Scan for the cell matching the given text and deliver its (X, Y) coordinate at center. 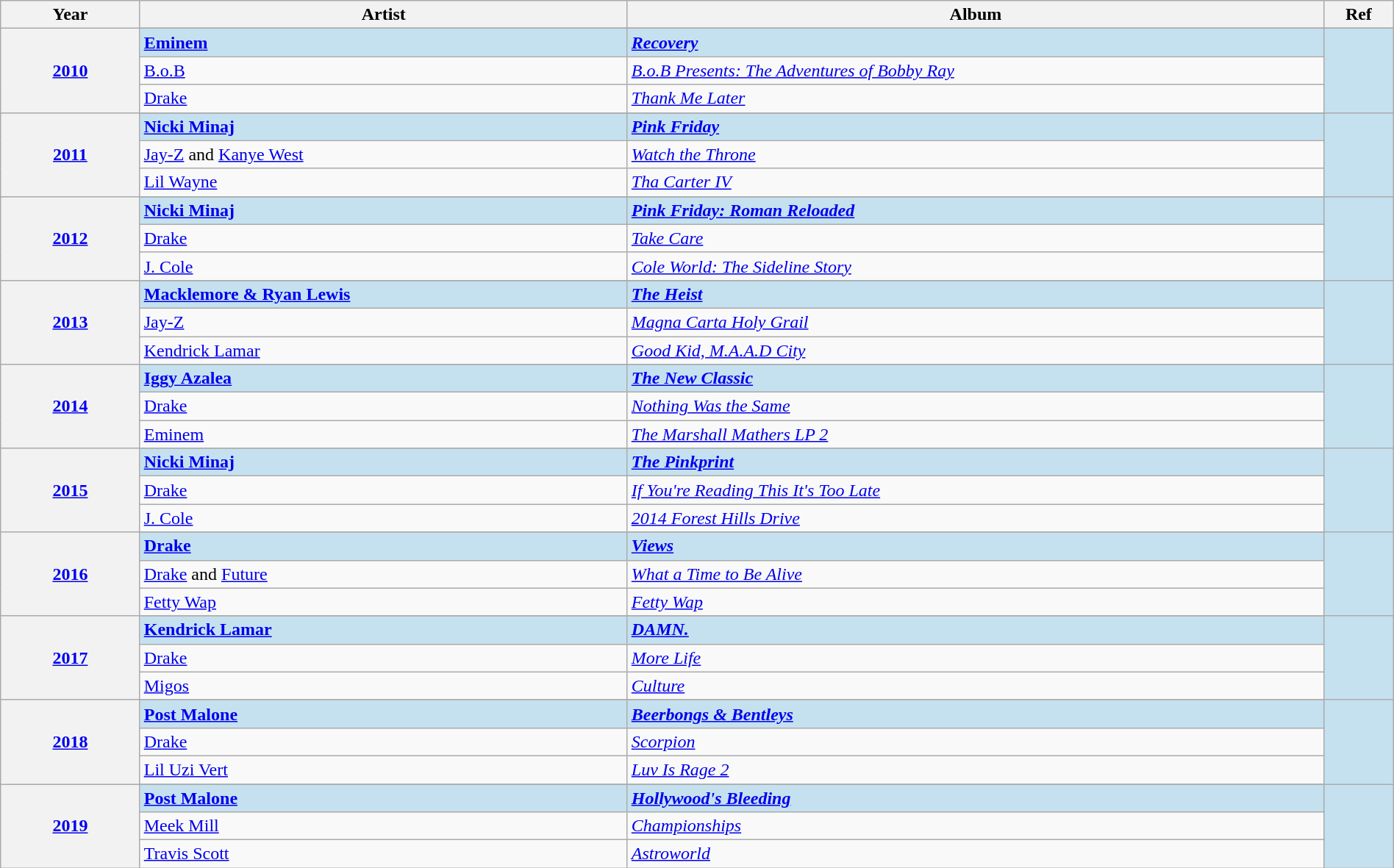
2014 (71, 406)
More Life (975, 658)
Meek Mill (384, 826)
Cole World: The Sideline Story (975, 266)
Beerbongs & Bentleys (975, 714)
Jay-Z and Kanye West (384, 154)
Nothing Was the Same (975, 406)
2015 (71, 490)
2012 (71, 238)
Tha Carter IV (975, 182)
Pink Friday: Roman Reloaded (975, 210)
Year (71, 15)
DAMN. (975, 630)
Hollywood's Bleeding (975, 797)
Ref (1359, 15)
Take Care (975, 238)
B.o.B (384, 71)
The Pinkprint (975, 462)
2011 (71, 154)
Album (975, 15)
Championships (975, 826)
2014 Forest Hills Drive (975, 518)
Magna Carta Holy Grail (975, 322)
Watch the Throne (975, 154)
B.o.B Presents: The Adventures of Bobby Ray (975, 71)
Macklemore & Ryan Lewis (384, 294)
Lil Uzi Vert (384, 770)
Lil Wayne (384, 182)
Jay-Z (384, 322)
2018 (71, 742)
Good Kid, M.A.A.D City (975, 351)
Travis Scott (384, 854)
2016 (71, 574)
Astroworld (975, 854)
The Marshall Mathers LP 2 (975, 434)
The Heist (975, 294)
Luv Is Rage 2 (975, 770)
The New Classic (975, 379)
If You're Reading This It's Too Late (975, 490)
Iggy Azalea (384, 379)
2010 (71, 71)
Artist (384, 15)
2019 (71, 825)
Recovery (975, 43)
2017 (71, 658)
Drake and Future (384, 574)
Migos (384, 686)
Scorpion (975, 742)
Thank Me Later (975, 98)
2013 (71, 322)
Culture (975, 686)
Pink Friday (975, 126)
What a Time to Be Alive (975, 574)
Views (975, 546)
